Return the [x, y] coordinate for the center point of the cell that contains the specified text.  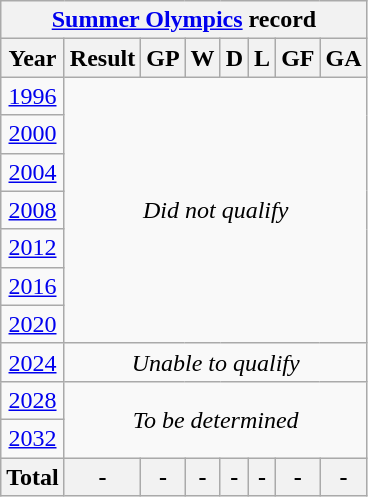
W [202, 58]
GP [163, 58]
2012 [33, 248]
2024 [33, 362]
Result [102, 58]
Did not qualify [216, 210]
2028 [33, 400]
Unable to qualify [216, 362]
Summer Olympics record [184, 20]
2016 [33, 286]
Total [33, 477]
2008 [33, 210]
Year [33, 58]
D [234, 58]
2000 [33, 134]
2032 [33, 438]
GF [298, 58]
L [262, 58]
2004 [33, 172]
To be determined [216, 419]
GA [344, 58]
2020 [33, 324]
1996 [33, 96]
